Extract the [X, Y] coordinate from the center of the cell holding the provided text.  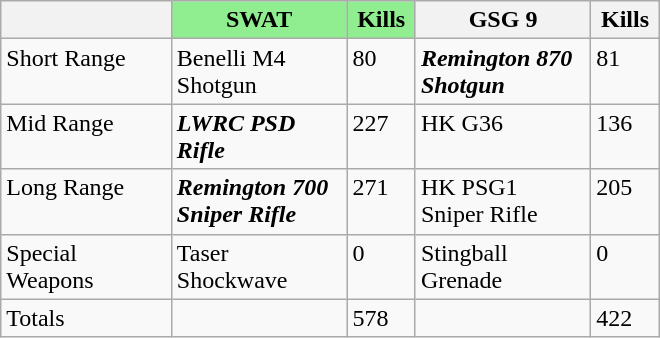
Totals [86, 318]
Stingball Grenade [502, 266]
SWAT [259, 20]
422 [625, 318]
205 [625, 202]
Long Range [86, 202]
227 [381, 136]
Short Range [86, 72]
81 [625, 72]
271 [381, 202]
Special Weapons [86, 266]
80 [381, 72]
Remington 870 Shotgun [502, 72]
136 [625, 136]
HK G36 [502, 136]
Taser Shockwave [259, 266]
Mid Range [86, 136]
Remington 700 Sniper Rifle [259, 202]
Benelli M4 Shotgun [259, 72]
LWRC PSD Rifle [259, 136]
GSG 9 [502, 20]
HK PSG1 Sniper Rifle [502, 202]
578 [381, 318]
